Scan for the cell matching the given text and deliver its [x, y] coordinate at center. 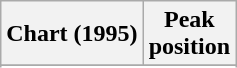
Peakposition [189, 34]
Chart (1995) [72, 34]
